Pinpoint the cell where the given text exists, returning its [X, Y] midpoint coordinate. 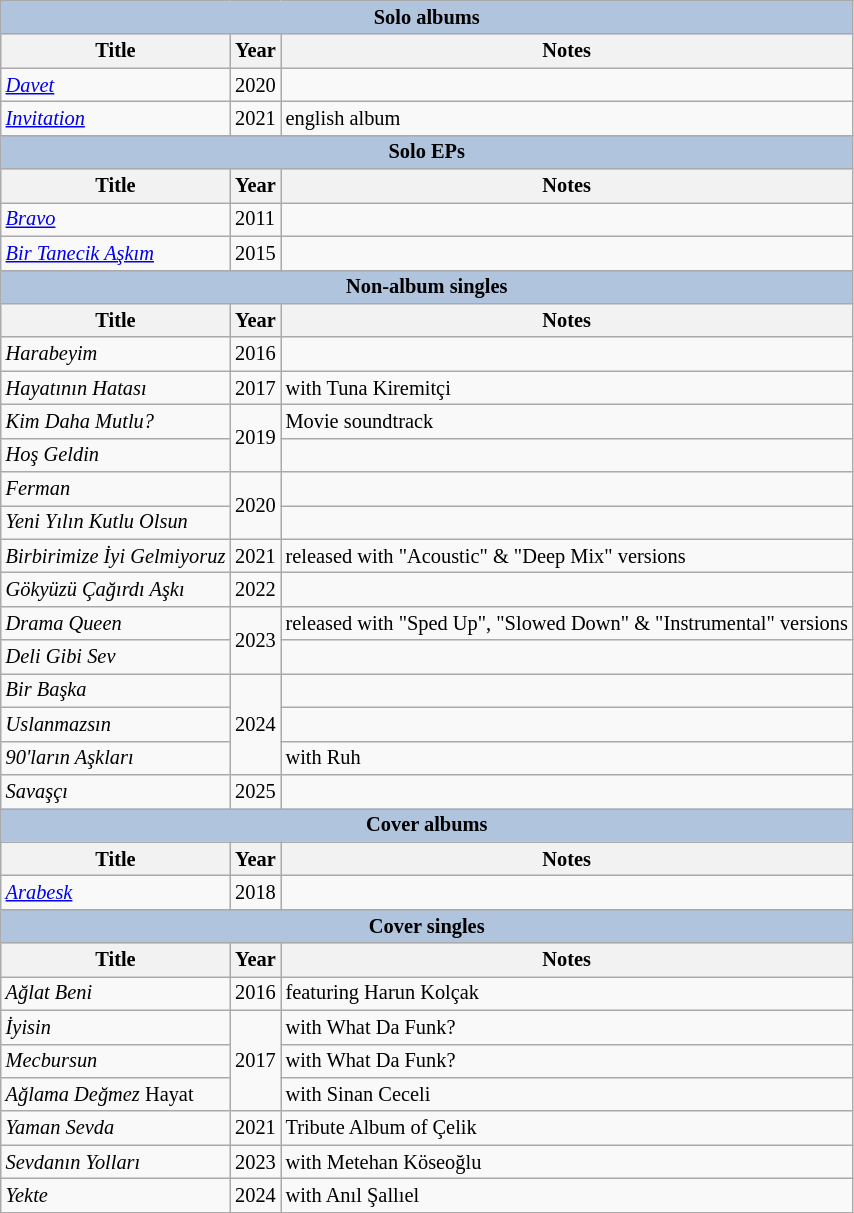
Yekte [116, 1195]
2025 [255, 791]
Ağlama Değmez Hayat [116, 1094]
with Ruh [567, 758]
Invitation [116, 118]
Sevdanın Yolları [116, 1162]
Tribute Album of Çelik [567, 1128]
Hayatının Hatası [116, 388]
Cover albums [427, 825]
Harabeyim [116, 354]
Ağlat Beni [116, 993]
Arabesk [116, 892]
Movie soundtrack [567, 421]
2022 [255, 589]
2015 [255, 253]
Kim Daha Mutlu? [116, 421]
Bir Tanecik Aşkım [116, 253]
featuring Harun Kolçak [567, 993]
Uslanmazsın [116, 724]
Bravo [116, 219]
2018 [255, 892]
2011 [255, 219]
english album [567, 118]
Davet [116, 85]
Yeni Yılın Kutlu Olsun [116, 522]
Ferman [116, 489]
Hoş Geldin [116, 455]
Birbirimize İyi Gelmiyoruz [116, 556]
İyisin [116, 1027]
released with "Acoustic" & "Deep Mix" versions [567, 556]
Yaman Sevda [116, 1128]
90'ların Aşkları [116, 758]
2019 [255, 438]
with Metehan Köseoğlu [567, 1162]
Gökyüzü Çağırdı Aşkı [116, 589]
released with "Sped Up", "Slowed Down" & "Instrumental" versions [567, 623]
with Anıl Şallıel [567, 1195]
Bir Başka [116, 690]
Drama Queen [116, 623]
with Tuna Kiremitçi [567, 388]
Cover singles [427, 926]
Savaşçı [116, 791]
Mecbursun [116, 1061]
Solo EPs [427, 152]
Solo albums [427, 17]
Non-album singles [427, 287]
Deli Gibi Sev [116, 657]
with Sinan Ceceli [567, 1094]
